Provide the [x, y] coordinate of the cell's center where the given text is located.  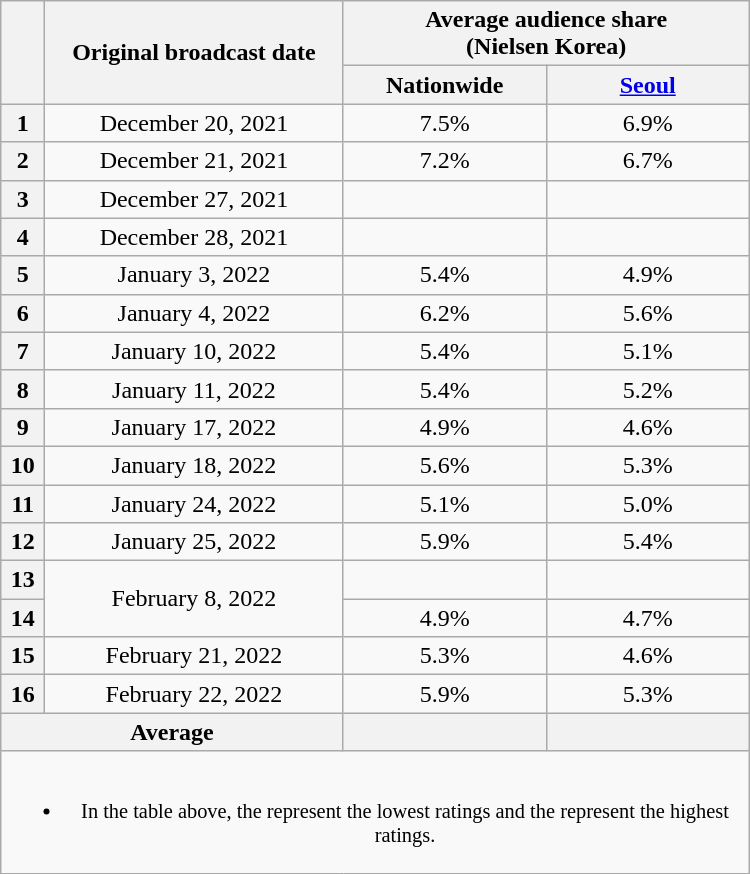
February 22, 2022 [194, 694]
December 21, 2021 [194, 161]
9 [23, 427]
6.2% [444, 313]
7.5% [444, 123]
2 [23, 161]
January 24, 2022 [194, 503]
December 20, 2021 [194, 123]
1 [23, 123]
January 3, 2022 [194, 275]
6 [23, 313]
January 18, 2022 [194, 465]
3 [23, 199]
Seoul [648, 85]
4 [23, 237]
12 [23, 542]
15 [23, 656]
5.0% [648, 503]
16 [23, 694]
Average [172, 732]
January 4, 2022 [194, 313]
February 8, 2022 [194, 599]
8 [23, 389]
13 [23, 580]
5 [23, 275]
10 [23, 465]
December 28, 2021 [194, 237]
January 25, 2022 [194, 542]
December 27, 2021 [194, 199]
7.2% [444, 161]
February 21, 2022 [194, 656]
7 [23, 351]
5.2% [648, 389]
6.9% [648, 123]
January 10, 2022 [194, 351]
11 [23, 503]
Nationwide [444, 85]
In the table above, the represent the lowest ratings and the represent the highest ratings. [375, 812]
6.7% [648, 161]
Original broadcast date [194, 52]
4.7% [648, 618]
January 11, 2022 [194, 389]
14 [23, 618]
Average audience share(Nielsen Korea) [546, 34]
January 17, 2022 [194, 427]
